Find where the given text appears and provide that cell's center as [x, y] coordinate. 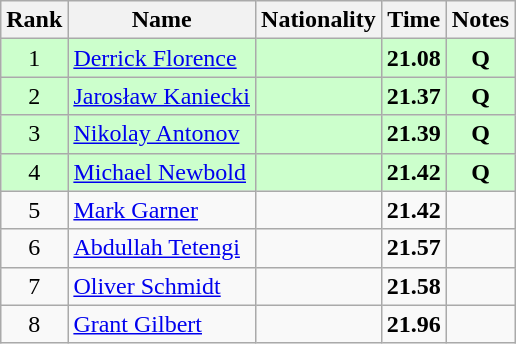
3 [34, 134]
Mark Garner [162, 210]
Abdullah Tetengi [162, 248]
Rank [34, 20]
21.08 [414, 58]
Name [162, 20]
Jarosław Kaniecki [162, 96]
7 [34, 286]
8 [34, 324]
21.58 [414, 286]
21.57 [414, 248]
Notes [480, 20]
6 [34, 248]
21.96 [414, 324]
Oliver Schmidt [162, 286]
5 [34, 210]
Nikolay Antonov [162, 134]
1 [34, 58]
Derrick Florence [162, 58]
21.39 [414, 134]
2 [34, 96]
Grant Gilbert [162, 324]
Nationality [319, 20]
4 [34, 172]
Michael Newbold [162, 172]
Time [414, 20]
21.37 [414, 96]
